Return the [x, y] coordinate for the center point of the cell that contains the specified text.  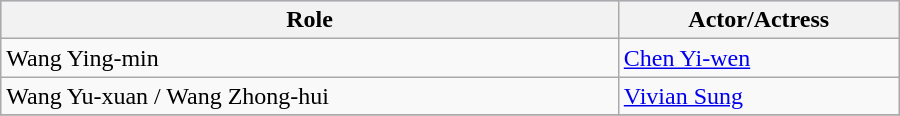
Wang Ying-min [310, 58]
Chen Yi-wen [758, 58]
Vivian Sung [758, 96]
Actor/Actress [758, 20]
Wang Yu-xuan / Wang Zhong-hui [310, 96]
Role [310, 20]
